Output the [x, y] coordinate of the center of the cell containing the given text.  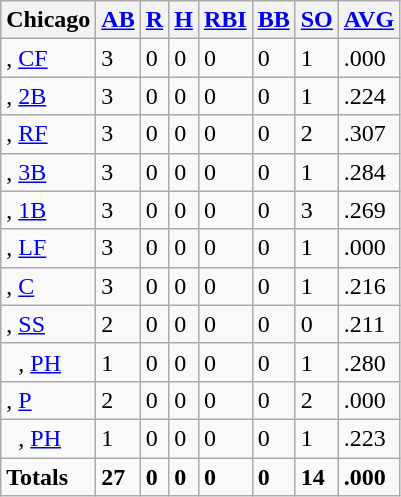
, 2B [48, 96]
, C [48, 286]
, CF [48, 58]
, 3B [48, 172]
.280 [368, 362]
, LF [48, 248]
.307 [368, 134]
AVG [368, 20]
, 1B [48, 210]
14 [316, 477]
AB [118, 20]
27 [118, 477]
SO [316, 20]
H [184, 20]
Totals [48, 477]
RBI [225, 20]
Chicago [48, 20]
BB [274, 20]
, P [48, 400]
.284 [368, 172]
R [154, 20]
, RF [48, 134]
, SS [48, 324]
.269 [368, 210]
.211 [368, 324]
.224 [368, 96]
.223 [368, 438]
.216 [368, 286]
